Identify which cell holds the provided text, then report its [x, y] central coordinate. 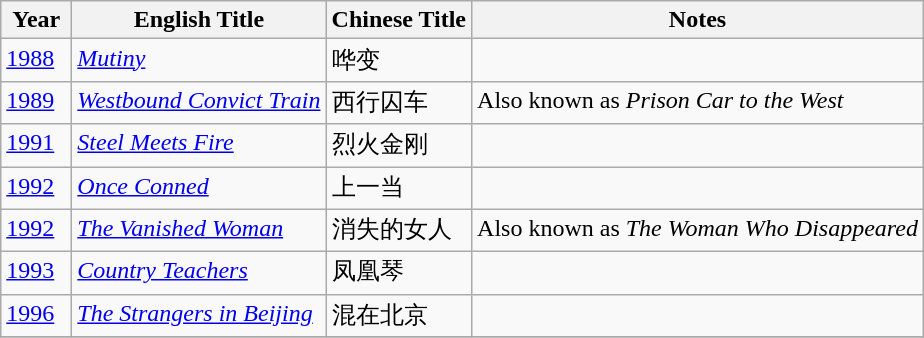
Once Conned [199, 188]
Also known as The Woman Who Disappeared [698, 230]
1989 [36, 102]
混在北京 [399, 316]
Notes [698, 20]
1996 [36, 316]
哗变 [399, 60]
消失的女人 [399, 230]
西行囚车 [399, 102]
凤凰琴 [399, 274]
The Vanished Woman [199, 230]
上一当 [399, 188]
Country Teachers [199, 274]
Steel Meets Fire [199, 146]
Year [36, 20]
烈火金刚 [399, 146]
Mutiny [199, 60]
1988 [36, 60]
The Strangers in Beijing [199, 316]
1993 [36, 274]
Westbound Convict Train [199, 102]
Also known as Prison Car to the West [698, 102]
1991 [36, 146]
English Title [199, 20]
Chinese Title [399, 20]
